Pinpoint the cell where the given text exists, returning its [x, y] midpoint coordinate. 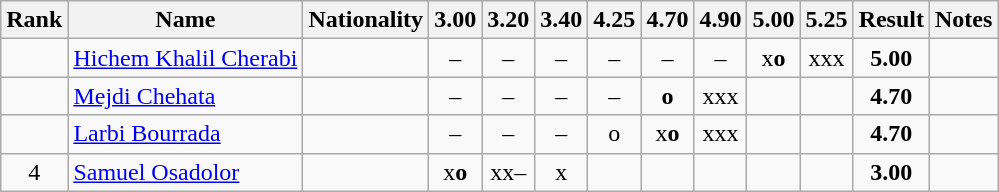
Notes [964, 20]
Rank [34, 20]
4.25 [614, 20]
5.25 [826, 20]
xx– [508, 172]
4.90 [720, 20]
3.20 [508, 20]
Samuel Osadolor [186, 172]
3.40 [562, 20]
Result [891, 20]
Mejdi Chehata [186, 96]
4 [34, 172]
Hichem Khalil Cherabi [186, 58]
Name [186, 20]
Larbi Bourrada [186, 134]
x [562, 172]
Nationality [366, 20]
